Output the [x, y] coordinate of the center of the cell containing the given text.  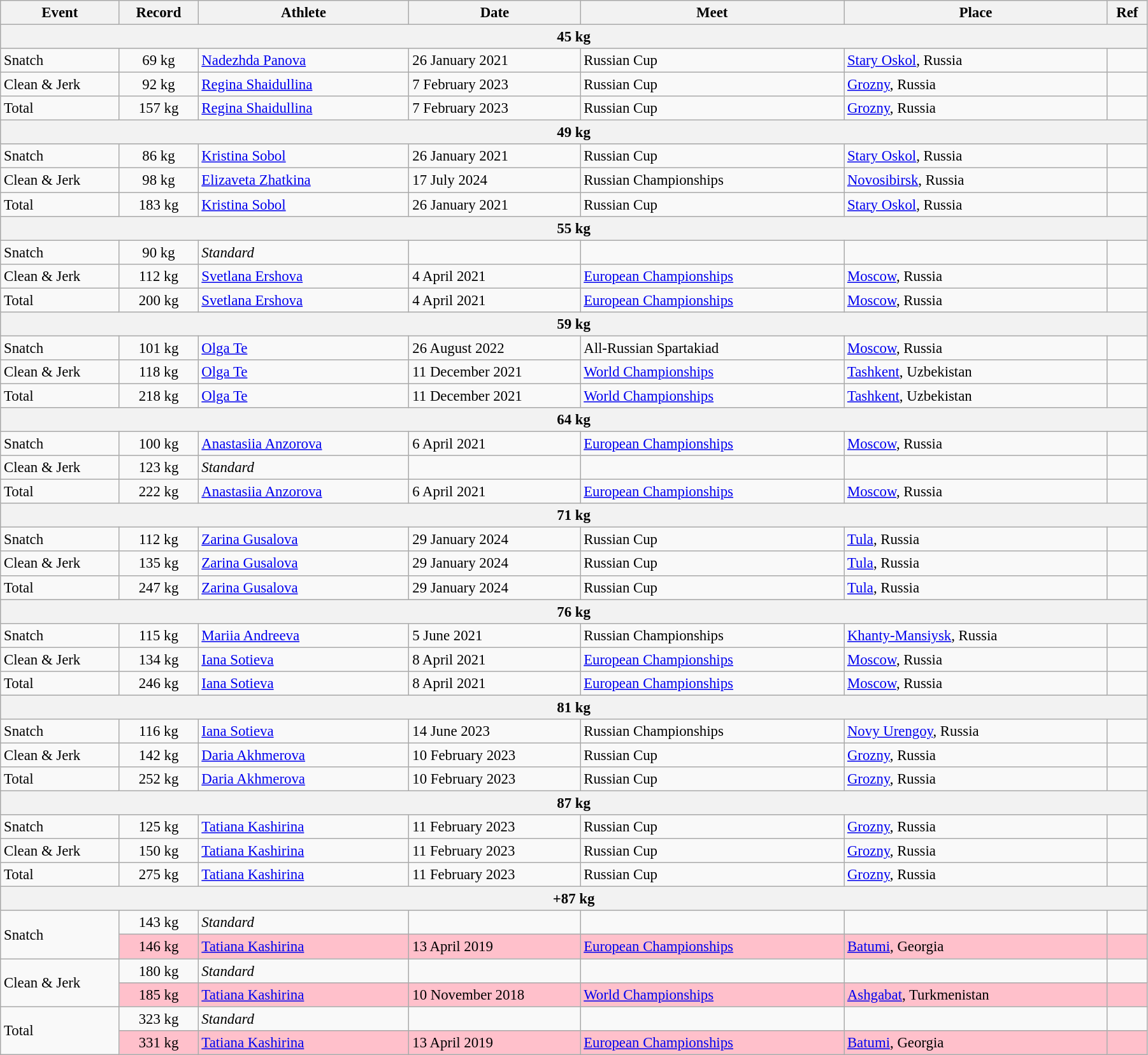
146 kg [159, 947]
Novy Urengoy, Russia [976, 731]
64 kg [574, 420]
71 kg [574, 515]
Elizaveta Zhatkina [303, 180]
55 kg [574, 228]
246 kg [159, 684]
45 kg [574, 37]
92 kg [159, 85]
86 kg [159, 156]
331 kg [159, 1042]
183 kg [159, 205]
Place [976, 13]
14 June 2023 [494, 731]
Novosibirsk, Russia [976, 180]
275 kg [159, 875]
26 August 2022 [494, 348]
150 kg [159, 851]
Athlete [303, 13]
Date [494, 13]
76 kg [574, 612]
Mariia Andreeva [303, 635]
142 kg [159, 755]
17 July 2024 [494, 180]
200 kg [159, 300]
Khanty-Mansiysk, Russia [976, 635]
Record [159, 13]
Nadezhda Panova [303, 61]
180 kg [159, 971]
Ref [1127, 13]
Ashgabat, Turkmenistan [976, 994]
252 kg [159, 779]
115 kg [159, 635]
100 kg [159, 444]
Event [60, 13]
143 kg [159, 923]
5 June 2021 [494, 635]
101 kg [159, 348]
118 kg [159, 372]
125 kg [159, 827]
90 kg [159, 252]
98 kg [159, 180]
222 kg [159, 492]
Meet [712, 13]
247 kg [159, 587]
10 November 2018 [494, 994]
+87 kg [574, 899]
323 kg [159, 1019]
218 kg [159, 396]
87 kg [574, 803]
157 kg [159, 108]
81 kg [574, 707]
185 kg [159, 994]
123 kg [159, 468]
69 kg [159, 61]
116 kg [159, 731]
135 kg [159, 564]
All-Russian Spartakiad [712, 348]
134 kg [159, 659]
49 kg [574, 133]
59 kg [574, 324]
